Capture the cell that displays the provided text and extract its [x, y] central coordinate. 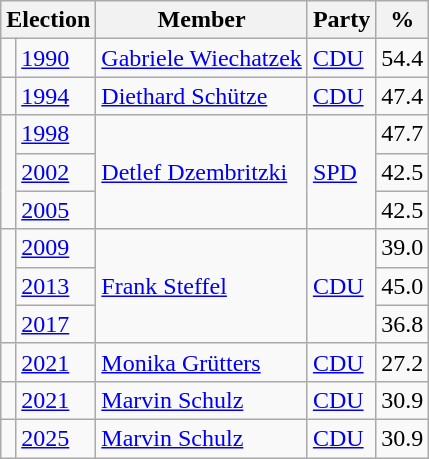
% [402, 20]
Member [202, 20]
Monika Grütters [202, 362]
2025 [56, 438]
Detlef Dzembritzki [202, 172]
1994 [56, 96]
27.2 [402, 362]
Gabriele Wiechatzek [202, 58]
36.8 [402, 324]
47.7 [402, 134]
45.0 [402, 286]
Diethard Schütze [202, 96]
2005 [56, 210]
54.4 [402, 58]
Frank Steffel [202, 286]
39.0 [402, 248]
SPD [341, 172]
1990 [56, 58]
2017 [56, 324]
47.4 [402, 96]
2013 [56, 286]
2002 [56, 172]
Party [341, 20]
1998 [56, 134]
2009 [56, 248]
Election [48, 20]
